From the cell containing the given text, extract its center point as (x, y) coordinate. 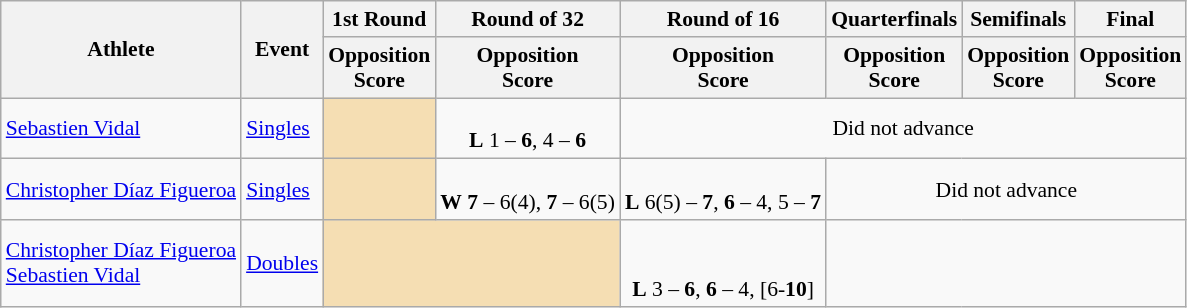
Semifinals (1018, 19)
Christopher Díaz Figueroa (121, 190)
L 1 – 6, 4 – 6 (528, 128)
L 3 – 6, 6 – 4, [6-10] (723, 264)
Christopher Díaz FigueroaSebastien Vidal (121, 264)
Sebastien Vidal (121, 128)
Athlete (121, 50)
Final (1130, 19)
Doubles (282, 264)
L 6(5) – 7, 6 – 4, 5 – 7 (723, 190)
Round of 16 (723, 19)
Event (282, 50)
1st Round (379, 19)
W 7 – 6(4), 7 – 6(5) (528, 190)
Round of 32 (528, 19)
Quarterfinals (894, 19)
